Pinpoint the cell where the given text exists, returning its (x, y) midpoint coordinate. 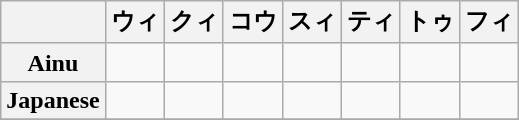
コウ (252, 22)
スィ (312, 22)
Ainu (53, 62)
フィ (490, 22)
Japanese (53, 100)
ウィ (134, 22)
トゥ (430, 22)
クィ (194, 22)
ティ (370, 22)
